From the cell containing the given text, extract its center point as [X, Y] coordinate. 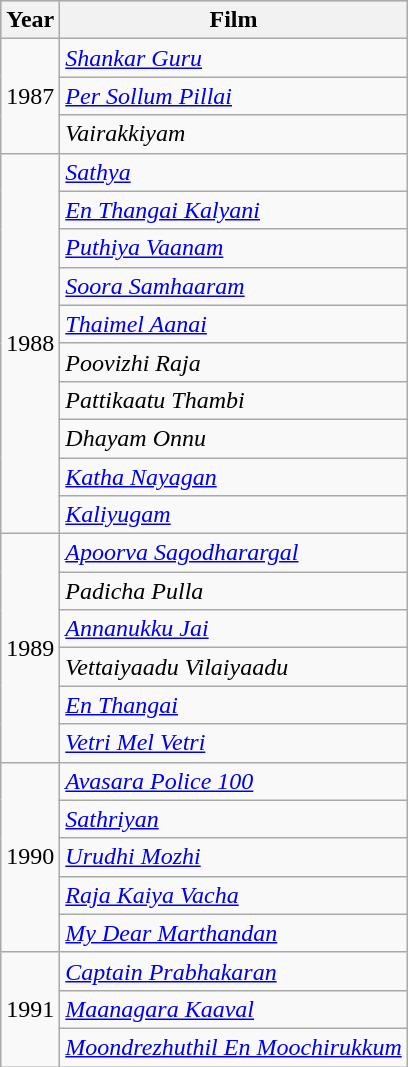
Padicha Pulla [234, 591]
Katha Nayagan [234, 477]
Captain Prabhakaran [234, 971]
Maanagara Kaaval [234, 1009]
Annanukku Jai [234, 629]
Puthiya Vaanam [234, 248]
Pattikaatu Thambi [234, 400]
Sathya [234, 172]
Kaliyugam [234, 515]
Poovizhi Raja [234, 362]
Per Sollum Pillai [234, 96]
1990 [30, 857]
En Thangai Kalyani [234, 210]
Thaimel Aanai [234, 324]
Moondrezhuthil En Moochirukkum [234, 1047]
Sathriyan [234, 819]
My Dear Marthandan [234, 933]
En Thangai [234, 705]
Apoorva Sagodharargal [234, 553]
Raja Kaiya Vacha [234, 895]
Vettaiyaadu Vilaiyaadu [234, 667]
Avasara Police 100 [234, 781]
Urudhi Mozhi [234, 857]
1987 [30, 96]
Vairakkiyam [234, 134]
Film [234, 20]
1991 [30, 1009]
Vetri Mel Vetri [234, 743]
Year [30, 20]
1989 [30, 648]
Shankar Guru [234, 58]
1988 [30, 344]
Soora Samhaaram [234, 286]
Dhayam Onnu [234, 438]
